Locate the cell with the specified text and output its [X, Y] center coordinate. 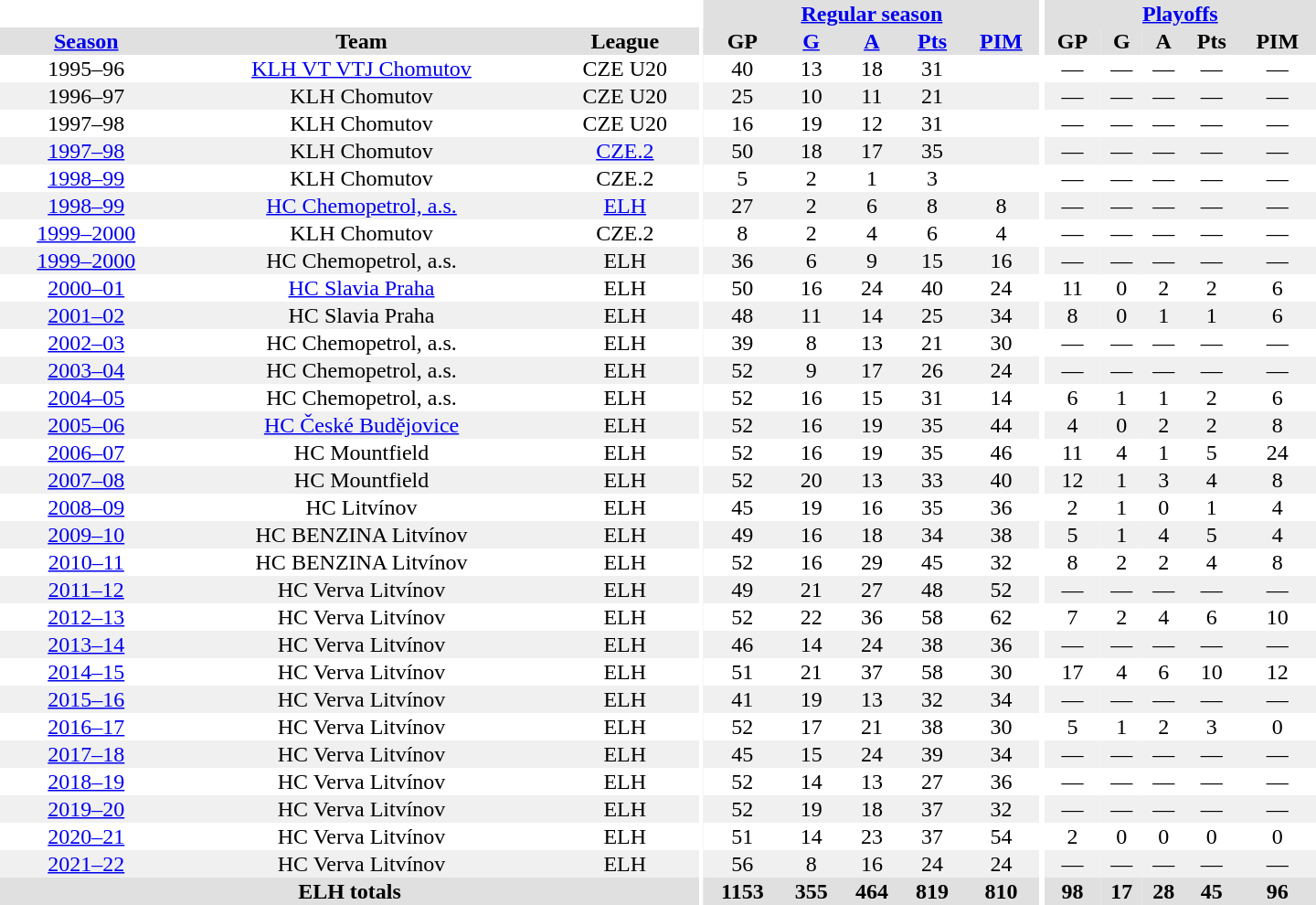
23 [872, 836]
464 [872, 891]
2018–19 [86, 782]
2008–09 [86, 507]
Playoffs [1181, 14]
League [625, 41]
2019–20 [86, 809]
Team [362, 41]
98 [1073, 891]
2002–03 [86, 343]
2012–13 [86, 617]
KLH VT VTJ Chomutov [362, 69]
2015–16 [86, 699]
355 [812, 891]
2021–22 [86, 864]
819 [932, 891]
1153 [742, 891]
1996–97 [86, 96]
2004–05 [86, 398]
810 [1001, 891]
2014–15 [86, 672]
2013–14 [86, 644]
Season [86, 41]
2005–06 [86, 425]
HC České Budějovice [362, 425]
2017–18 [86, 754]
2010–11 [86, 562]
56 [742, 864]
29 [872, 562]
96 [1278, 891]
54 [1001, 836]
2011–12 [86, 590]
41 [742, 699]
ELH totals [349, 891]
2006–07 [86, 452]
2009–10 [86, 535]
22 [812, 617]
44 [1001, 425]
2007–08 [86, 480]
33 [932, 480]
7 [1073, 617]
2020–21 [86, 836]
20 [812, 480]
2000–01 [86, 288]
HC Litvínov [362, 507]
Regular season [872, 14]
62 [1001, 617]
1995–96 [86, 69]
2001–02 [86, 315]
26 [932, 370]
28 [1163, 891]
2003–04 [86, 370]
2016–17 [86, 727]
